Identify which cell holds the provided text, then report its (x, y) central coordinate. 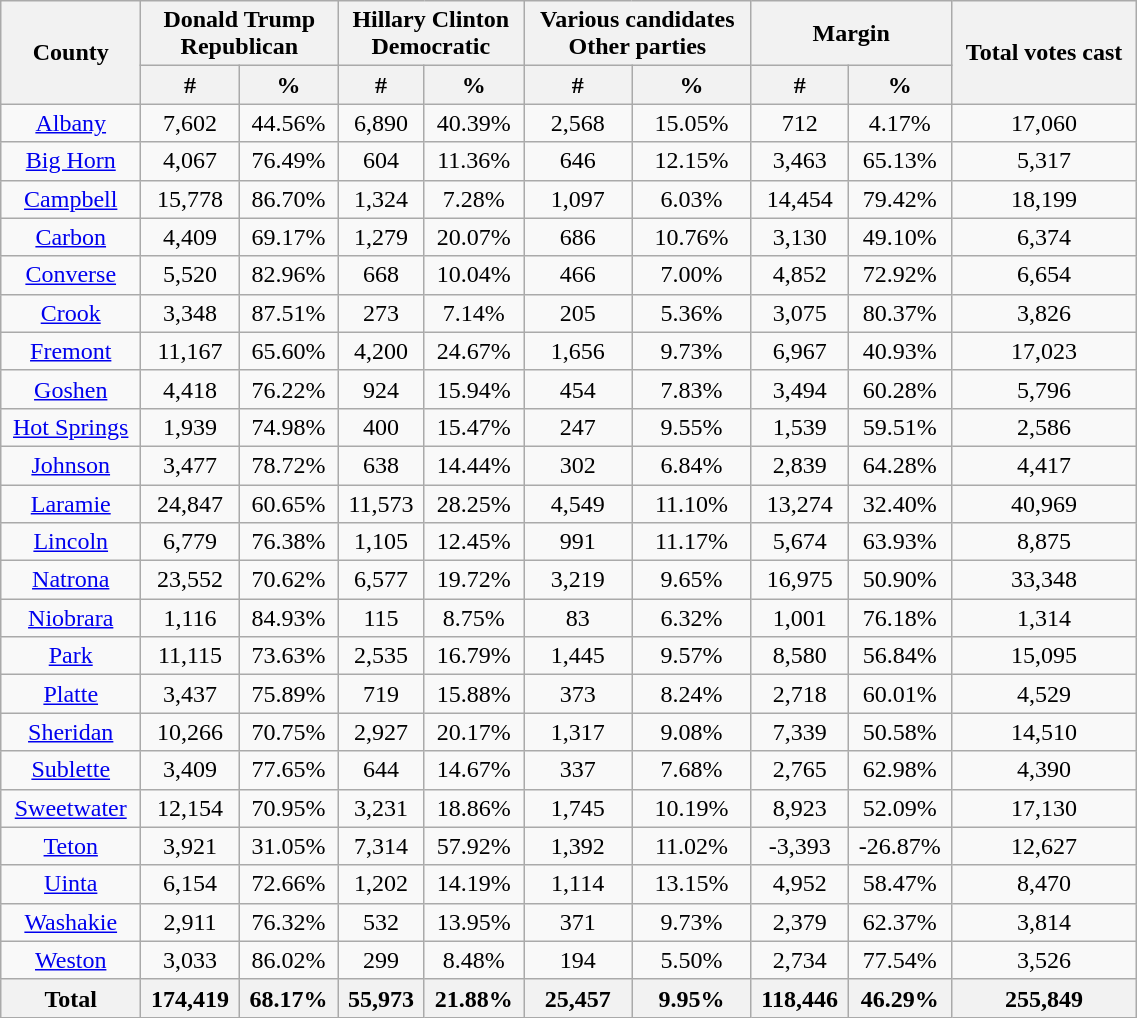
1,279 (381, 237)
4,409 (190, 237)
7.28% (474, 199)
924 (381, 389)
15.94% (474, 389)
60.01% (900, 694)
337 (578, 770)
25,457 (578, 998)
1,114 (578, 884)
373 (578, 694)
991 (578, 542)
4,952 (800, 884)
59.51% (900, 427)
Niobrara (71, 618)
15.05% (692, 123)
14.19% (474, 884)
466 (578, 275)
13,274 (800, 503)
Washakie (71, 922)
4,852 (800, 275)
686 (578, 237)
20.07% (474, 237)
4,417 (1044, 465)
76.22% (288, 389)
273 (381, 313)
62.37% (900, 922)
Uinta (71, 884)
6,577 (381, 580)
3,494 (800, 389)
14.67% (474, 770)
72.66% (288, 884)
84.93% (288, 618)
10.19% (692, 808)
40,969 (1044, 503)
Natrona (71, 580)
4,418 (190, 389)
1,116 (190, 618)
60.65% (288, 503)
4,529 (1044, 694)
604 (381, 161)
3,526 (1044, 960)
Sheridan (71, 732)
4,549 (578, 503)
668 (381, 275)
2,586 (1044, 427)
644 (381, 770)
9.08% (692, 732)
5,674 (800, 542)
6,374 (1044, 237)
14,454 (800, 199)
1,097 (578, 199)
2,911 (190, 922)
31.05% (288, 846)
County (71, 52)
18.86% (474, 808)
8.75% (474, 618)
5,520 (190, 275)
174,419 (190, 998)
Big Horn (71, 161)
1,539 (800, 427)
52.09% (900, 808)
13.15% (692, 884)
Johnson (71, 465)
15,778 (190, 199)
8,923 (800, 808)
2,734 (800, 960)
14.44% (474, 465)
Park (71, 656)
12,154 (190, 808)
247 (578, 427)
6,154 (190, 884)
646 (578, 161)
65.13% (900, 161)
50.90% (900, 580)
12.15% (692, 161)
3,814 (1044, 922)
4,390 (1044, 770)
76.49% (288, 161)
7.83% (692, 389)
-26.87% (900, 846)
7,314 (381, 846)
Laramie (71, 503)
1,202 (381, 884)
115 (381, 618)
3,437 (190, 694)
7.14% (474, 313)
3,033 (190, 960)
83 (578, 618)
32.40% (900, 503)
15.88% (474, 694)
1,656 (578, 351)
Sublette (71, 770)
10.04% (474, 275)
76.38% (288, 542)
1,324 (381, 199)
1,939 (190, 427)
8,875 (1044, 542)
23,552 (190, 580)
11.10% (692, 503)
49.10% (900, 237)
78.72% (288, 465)
79.42% (900, 199)
46.29% (900, 998)
82.96% (288, 275)
5.36% (692, 313)
9.95% (692, 998)
2,927 (381, 732)
6,967 (800, 351)
118,446 (800, 998)
11,115 (190, 656)
57.92% (474, 846)
19.72% (474, 580)
20.17% (474, 732)
4.17% (900, 123)
7,339 (800, 732)
255,849 (1044, 998)
Lincoln (71, 542)
77.65% (288, 770)
Converse (71, 275)
50.58% (900, 732)
299 (381, 960)
194 (578, 960)
18,199 (1044, 199)
2,718 (800, 694)
7.68% (692, 770)
6,779 (190, 542)
3,921 (190, 846)
70.75% (288, 732)
6,654 (1044, 275)
86.70% (288, 199)
Goshen (71, 389)
9.55% (692, 427)
11.17% (692, 542)
8,580 (800, 656)
6.32% (692, 618)
2,535 (381, 656)
28.25% (474, 503)
21.88% (474, 998)
75.89% (288, 694)
68.17% (288, 998)
60.28% (900, 389)
73.63% (288, 656)
77.54% (900, 960)
3,477 (190, 465)
17,130 (1044, 808)
16,975 (800, 580)
Various candidatesOther parties (638, 34)
3,231 (381, 808)
70.62% (288, 580)
5.50% (692, 960)
4,067 (190, 161)
14,510 (1044, 732)
58.47% (900, 884)
11.36% (474, 161)
1,392 (578, 846)
8.24% (692, 694)
8.48% (474, 960)
72.92% (900, 275)
16.79% (474, 656)
205 (578, 313)
74.98% (288, 427)
33,348 (1044, 580)
8,470 (1044, 884)
15,095 (1044, 656)
712 (800, 123)
10.76% (692, 237)
12.45% (474, 542)
Carbon (71, 237)
15.47% (474, 427)
11,167 (190, 351)
11,573 (381, 503)
Hot Springs (71, 427)
1,001 (800, 618)
7.00% (692, 275)
Teton (71, 846)
Platte (71, 694)
70.95% (288, 808)
44.56% (288, 123)
65.60% (288, 351)
Margin (851, 34)
12,627 (1044, 846)
1,105 (381, 542)
Hillary ClintonDemocratic (431, 34)
80.37% (900, 313)
1,745 (578, 808)
7,602 (190, 123)
9.65% (692, 580)
13.95% (474, 922)
302 (578, 465)
3,463 (800, 161)
532 (381, 922)
1,445 (578, 656)
-3,393 (800, 846)
4,200 (381, 351)
Crook (71, 313)
719 (381, 694)
76.18% (900, 618)
Fremont (71, 351)
2,765 (800, 770)
400 (381, 427)
62.98% (900, 770)
6.03% (692, 199)
6,890 (381, 123)
40.93% (900, 351)
63.93% (900, 542)
2,839 (800, 465)
55,973 (381, 998)
5,796 (1044, 389)
Campbell (71, 199)
69.17% (288, 237)
2,568 (578, 123)
3,075 (800, 313)
Donald TrumpRepublican (240, 34)
24.67% (474, 351)
Albany (71, 123)
17,060 (1044, 123)
3,219 (578, 580)
Weston (71, 960)
3,409 (190, 770)
17,023 (1044, 351)
9.57% (692, 656)
3,348 (190, 313)
Total (71, 998)
56.84% (900, 656)
454 (578, 389)
3,826 (1044, 313)
1,314 (1044, 618)
2,379 (800, 922)
64.28% (900, 465)
86.02% (288, 960)
11.02% (692, 846)
638 (381, 465)
5,317 (1044, 161)
Total votes cast (1044, 52)
3,130 (800, 237)
1,317 (578, 732)
24,847 (190, 503)
76.32% (288, 922)
371 (578, 922)
6.84% (692, 465)
10,266 (190, 732)
87.51% (288, 313)
40.39% (474, 123)
Sweetwater (71, 808)
